Pinpoint the cell where the given text exists, returning its (x, y) midpoint coordinate. 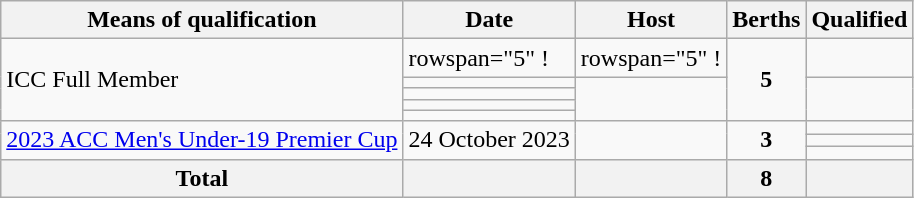
Means of qualification (202, 20)
24 October 2023 (489, 140)
Berths (766, 20)
5 (766, 80)
2023 ACC Men's Under-19 Premier Cup (202, 140)
Host (651, 20)
ICC Full Member (202, 80)
8 (766, 178)
Total (202, 178)
Qualified (860, 20)
3 (766, 140)
Date (489, 20)
